Return (x, y) of the center of cell containing provided text 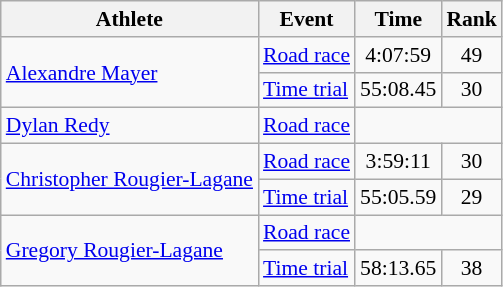
Rank (472, 19)
Alexandre Mayer (130, 72)
55:05.59 (398, 197)
49 (472, 55)
Event (306, 19)
4:07:59 (398, 55)
Gregory Rougier-Lagane (130, 250)
58:13.65 (398, 269)
Time (398, 19)
29 (472, 197)
Athlete (130, 19)
Christopher Rougier-Lagane (130, 180)
55:08.45 (398, 90)
3:59:11 (398, 162)
Dylan Redy (130, 126)
38 (472, 269)
